Output the (X, Y) coordinate of the center of the cell containing the given text.  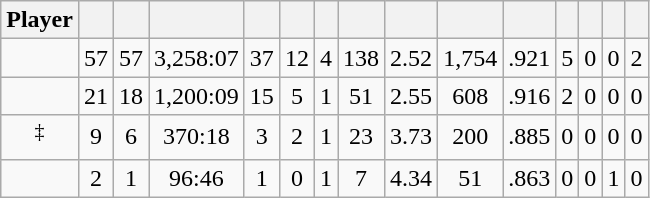
370:18 (197, 138)
4 (326, 58)
23 (362, 138)
.885 (530, 138)
Player (40, 20)
3.73 (412, 138)
.863 (530, 178)
3,258:07 (197, 58)
7 (362, 178)
6 (132, 138)
37 (262, 58)
‡ (40, 138)
3 (262, 138)
200 (470, 138)
2.55 (412, 96)
4.34 (412, 178)
12 (296, 58)
.916 (530, 96)
1,754 (470, 58)
138 (362, 58)
96:46 (197, 178)
9 (96, 138)
21 (96, 96)
15 (262, 96)
18 (132, 96)
1,200:09 (197, 96)
2.52 (412, 58)
608 (470, 96)
.921 (530, 58)
